Output the (x, y) coordinate of the center of the cell containing the given text.  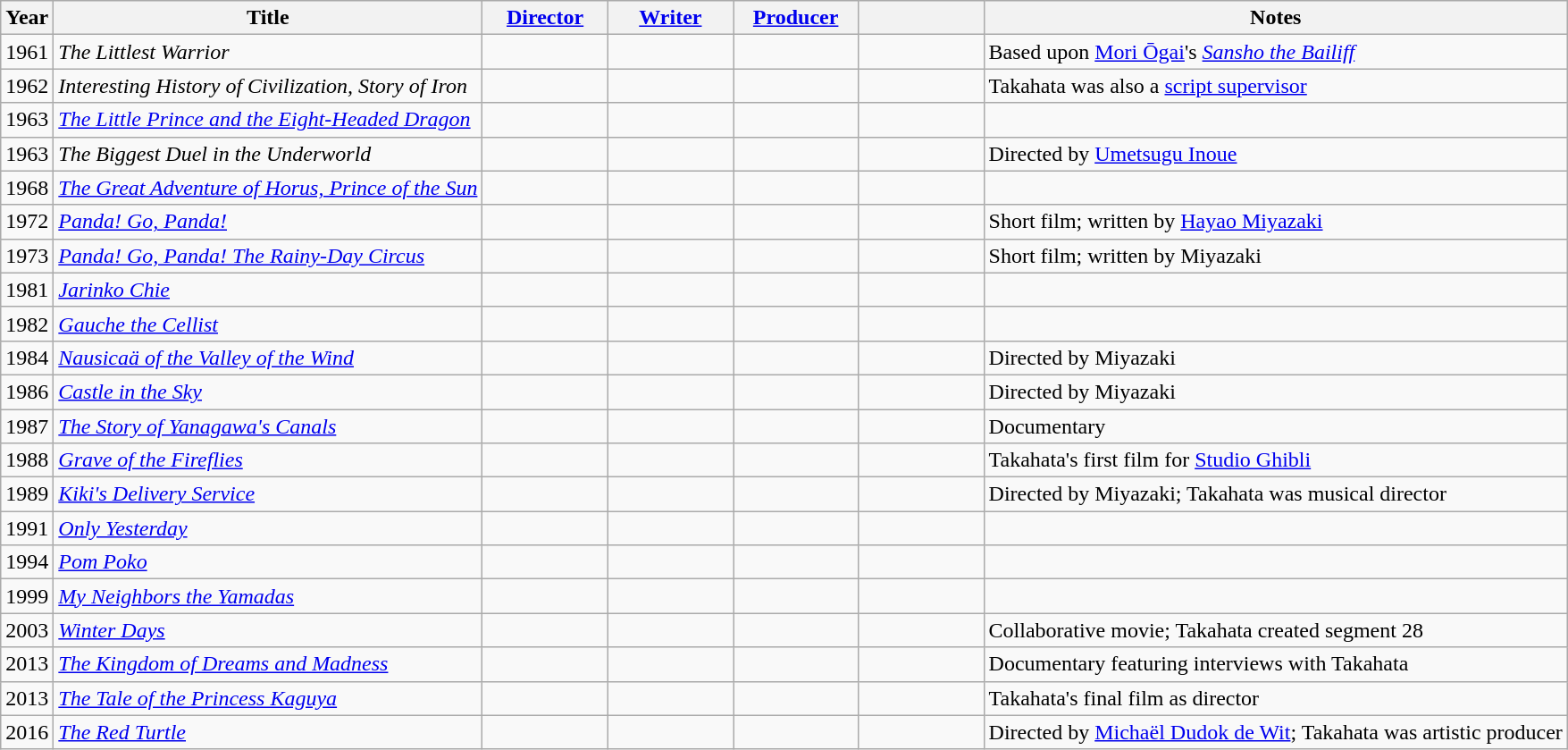
Grave of the Fireflies (268, 460)
Takahata's first film for Studio Ghibli (1276, 460)
The Kingdom of Dreams and Madness (268, 664)
Castle in the Sky (268, 392)
2003 (27, 630)
1986 (27, 392)
The Biggest Duel in the Underworld (268, 154)
Interesting History of Civilization, Story of Iron (268, 86)
The Littlest Warrior (268, 52)
Short film; written by Miyazaki (1276, 256)
Nausicaä of the Valley of the Wind (268, 358)
Documentary featuring interviews with Takahata (1276, 664)
Directed by Miyazaki; Takahata was musical director (1276, 494)
Collaborative movie; Takahata created segment 28 (1276, 630)
The Little Prince and the Eight-Headed Dragon (268, 120)
1987 (27, 426)
1982 (27, 324)
1962 (27, 86)
1994 (27, 562)
Pom Poko (268, 562)
The Red Turtle (268, 732)
Gauche the Cellist (268, 324)
Winter Days (268, 630)
Writer (670, 18)
Producer (795, 18)
1988 (27, 460)
1999 (27, 596)
Jarinko Chie (268, 290)
Title (268, 18)
Directed by Umetsugu Inoue (1276, 154)
1961 (27, 52)
Director (545, 18)
Panda! Go, Panda! The Rainy-Day Circus (268, 256)
Only Yesterday (268, 528)
Takahata's final film as director (1276, 698)
2016 (27, 732)
1972 (27, 222)
1968 (27, 188)
Based upon Mori Ōgai's Sansho the Bailiff (1276, 52)
My Neighbors the Yamadas (268, 596)
Takahata was also a script supervisor (1276, 86)
Year (27, 18)
1981 (27, 290)
1989 (27, 494)
1973 (27, 256)
The Great Adventure of Horus, Prince of the Sun (268, 188)
Notes (1276, 18)
1991 (27, 528)
Documentary (1276, 426)
Short film; written by Hayao Miyazaki (1276, 222)
Kiki's Delivery Service (268, 494)
The Story of Yanagawa's Canals (268, 426)
The Tale of the Princess Kaguya (268, 698)
Panda! Go, Panda! (268, 222)
1984 (27, 358)
Directed by Michaël Dudok de Wit; Takahata was artistic producer (1276, 732)
